Capture the cell that displays the provided text and extract its [x, y] central coordinate. 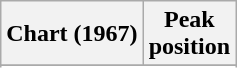
Peakposition [189, 34]
Chart (1967) [72, 34]
